Search for the cell housing the specified text and yield its (X, Y) center coordinate. 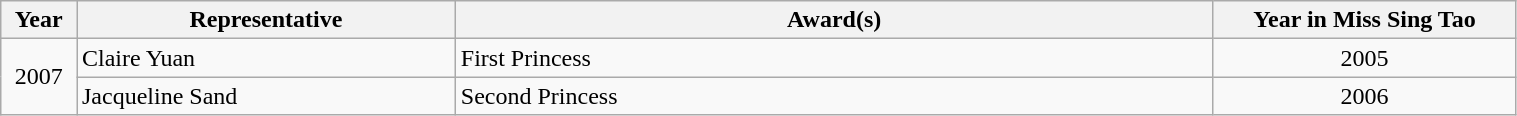
2007 (39, 77)
Representative (266, 20)
Year in Miss Sing Tao (1364, 20)
2005 (1364, 58)
Award(s) (834, 20)
Claire Yuan (266, 58)
2006 (1364, 96)
Second Princess (834, 96)
Jacqueline Sand (266, 96)
First Princess (834, 58)
Year (39, 20)
